Extract the [X, Y] coordinate from the center of the cell holding the provided text.  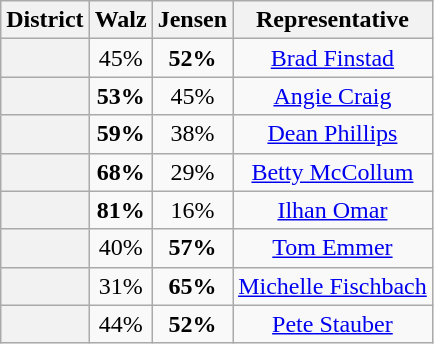
53% [120, 96]
65% [192, 286]
Betty McCollum [333, 172]
Walz [120, 20]
Ilhan Omar [333, 210]
16% [192, 210]
Tom Emmer [333, 248]
Angie Craig [333, 96]
Brad Finstad [333, 58]
Michelle Fischbach [333, 286]
59% [120, 134]
Representative [333, 20]
68% [120, 172]
40% [120, 248]
Pete Stauber [333, 324]
29% [192, 172]
District [45, 20]
38% [192, 134]
44% [120, 324]
81% [120, 210]
Jensen [192, 20]
Dean Phillips [333, 134]
31% [120, 286]
57% [192, 248]
